Scan for the cell matching the given text and deliver its (x, y) coordinate at center. 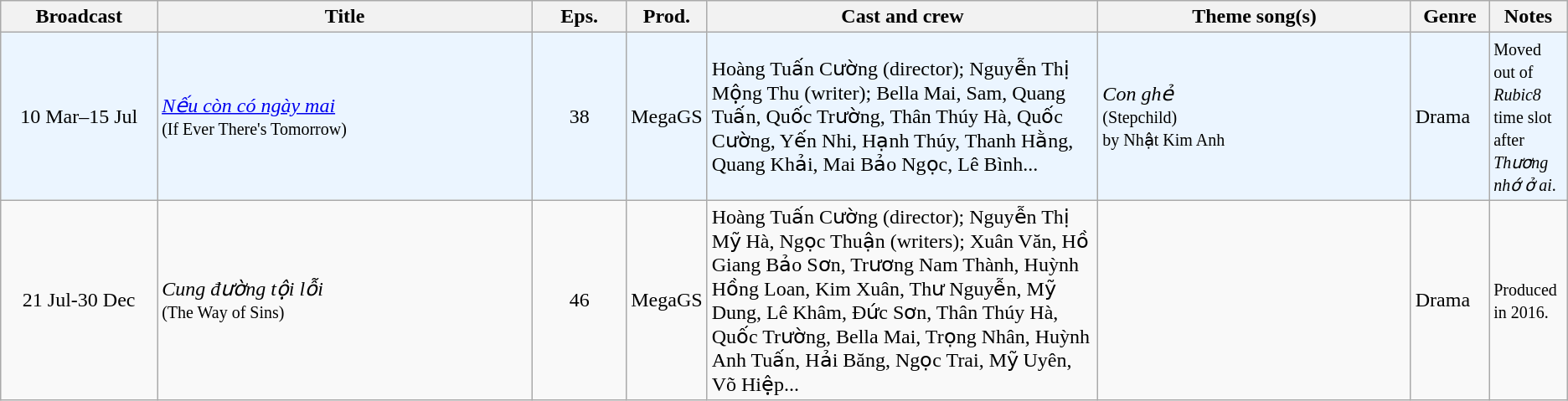
Prod. (667, 17)
10 Mar–15 Jul (79, 116)
Notes (1529, 17)
Cast and crew (903, 17)
Moved out of Rubic8 time slot after Thương nhớ ở ai. (1529, 116)
Eps. (580, 17)
Produced in 2016. (1529, 300)
Con ghẻ (Stepchild)by Nhật Kim Anh (1255, 116)
38 (580, 116)
Genre (1449, 17)
Title (345, 17)
Broadcast (79, 17)
21 Jul-30 Dec (79, 300)
46 (580, 300)
Theme song(s) (1255, 17)
Cung đường tội lỗi (The Way of Sins) (345, 300)
Nếu còn có ngày mai (If Ever There's Tomorrow) (345, 116)
